Output the (X, Y) coordinate of the center of the cell containing the given text.  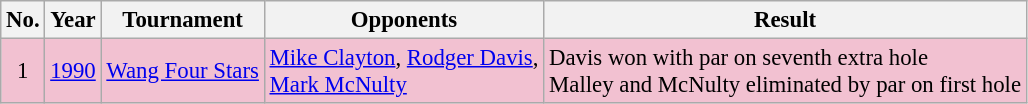
Wang Four Stars (182, 72)
Mike Clayton, Rodger Davis, Mark McNulty (404, 72)
1 (23, 72)
Davis won with par on seventh extra holeMalley and McNulty eliminated by par on first hole (786, 72)
1990 (73, 72)
Result (786, 20)
Opponents (404, 20)
Tournament (182, 20)
No. (23, 20)
Year (73, 20)
